Output the (X, Y) coordinate of the center of the cell containing the given text.  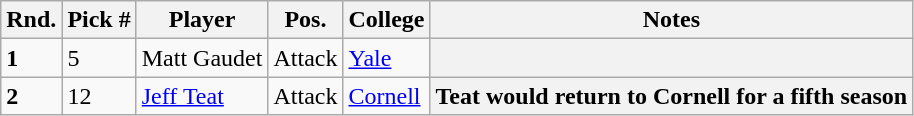
Notes (672, 20)
Rnd. (32, 20)
Teat would return to Cornell for a fifth season (672, 96)
Jeff Teat (202, 96)
Matt Gaudet (202, 58)
College (386, 20)
2 (32, 96)
Pos. (306, 20)
Cornell (386, 96)
Pick # (99, 20)
Yale (386, 58)
1 (32, 58)
5 (99, 58)
12 (99, 96)
Player (202, 20)
